Output the [x, y] coordinate of the center of the cell containing the given text.  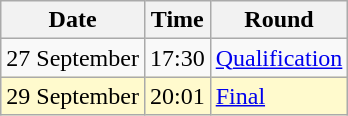
Round [279, 20]
27 September [73, 58]
29 September [73, 96]
Qualification [279, 58]
Final [279, 96]
17:30 [177, 58]
20:01 [177, 96]
Time [177, 20]
Date [73, 20]
